Output the (X, Y) coordinate of the center of the cell containing the given text.  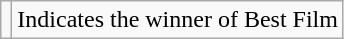
Indicates the winner of Best Film (178, 20)
